Scan for the cell matching the given text and deliver its [x, y] coordinate at center. 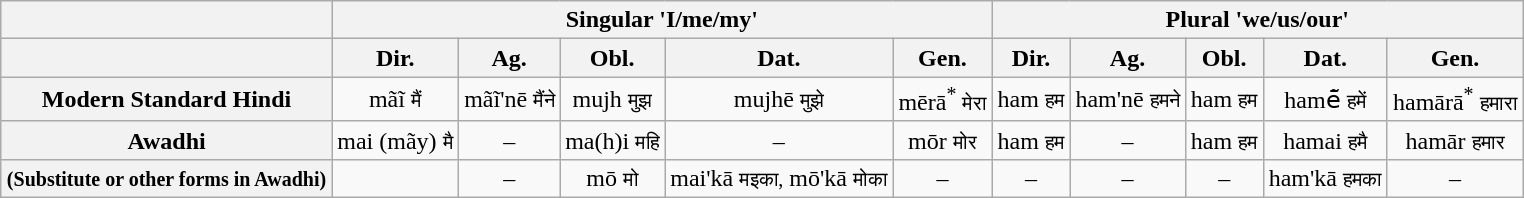
Modern Standard Hindi [166, 100]
Plural 'we/us/our' [1258, 20]
ham'kā हमका [1325, 178]
Singular 'I/me/my' [662, 20]
mujh मुझ [612, 100]
mō मो [612, 178]
ham'nē हमने [1128, 100]
mai'kā मइका, mō'kā मोका [779, 178]
mai (mãy) मै [396, 140]
hamārā* हमारा [1454, 100]
hamē̃ हमें [1325, 100]
Awadhi [166, 140]
mērā* मेरा [942, 100]
mãĩ मैं [396, 100]
mujhē मुझे [779, 100]
mãĩ'nē मैंने [510, 100]
hamai हमै [1325, 140]
(Substitute or other forms in Awadhi) [166, 178]
mōr मोर [942, 140]
hamār हमार [1454, 140]
ma(h)i महि [612, 140]
